From the cell containing the given text, extract its center point as [X, Y] coordinate. 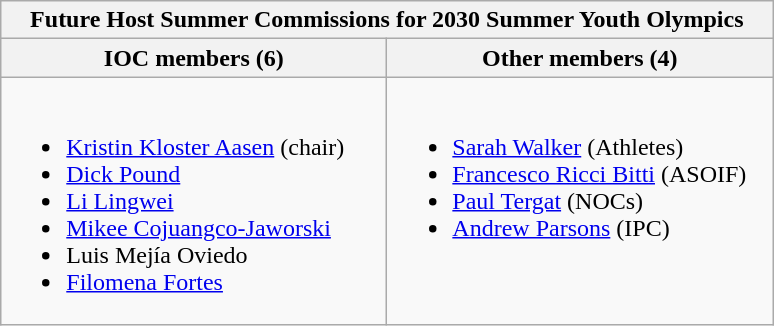
Kristin Kloster Aasen (chair) Dick Pound Li Lingwei Mikee Cojuangco-Jaworski Luis Mejía Oviedo Filomena Fortes [194, 201]
IOC members (6) [194, 58]
Future Host Summer Commissions for 2030 Summer Youth Olympics [387, 20]
Sarah Walker (Athletes) Francesco Ricci Bitti (ASOIF) Paul Tergat (NOCs) Andrew Parsons (IPC) [580, 201]
Other members (4) [580, 58]
